For the text-containing cell, return its midpoint in [x, y] coordinate format. 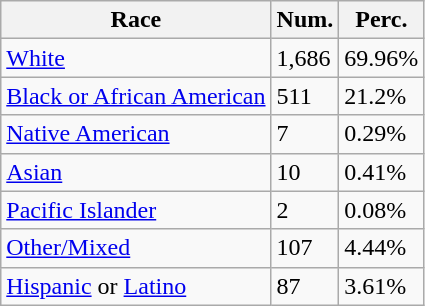
69.96% [382, 58]
0.29% [382, 134]
107 [305, 248]
Other/Mixed [136, 248]
White [136, 58]
3.61% [382, 286]
Num. [305, 20]
511 [305, 96]
7 [305, 134]
Pacific Islander [136, 210]
10 [305, 172]
2 [305, 210]
Asian [136, 172]
21.2% [382, 96]
87 [305, 286]
4.44% [382, 248]
Hispanic or Latino [136, 286]
Black or African American [136, 96]
Race [136, 20]
0.08% [382, 210]
Perc. [382, 20]
0.41% [382, 172]
Native American [136, 134]
1,686 [305, 58]
